Locate the cell with the specified text and output its [x, y] center coordinate. 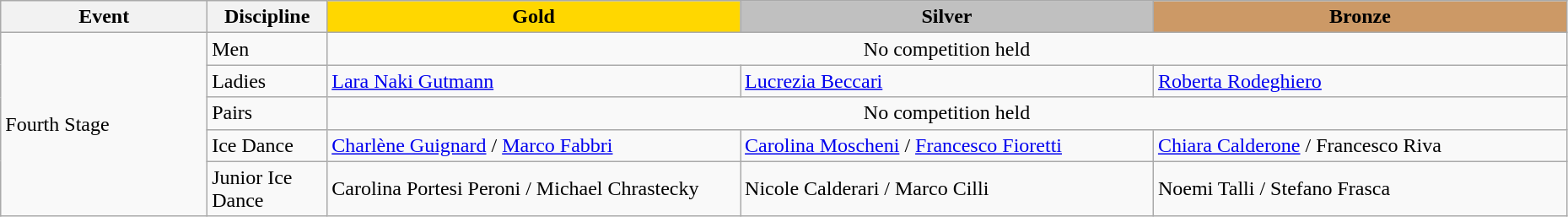
Junior Ice Dance [267, 189]
Noemi Talli / Stefano Frasca [1360, 189]
Ice Dance [267, 145]
Pairs [267, 113]
Nicole Calderari / Marco Cilli [947, 189]
Discipline [267, 17]
Carolina Portesi Peroni / Michael Chrastecky [534, 189]
Lucrezia Beccari [947, 81]
Charlène Guignard / Marco Fabbri [534, 145]
Roberta Rodeghiero [1360, 81]
Lara Naki Gutmann [534, 81]
Men [267, 49]
Gold [534, 17]
Carolina Moscheni / Francesco Fioretti [947, 145]
Ladies [267, 81]
Fourth Stage [105, 125]
Bronze [1360, 17]
Chiara Calderone / Francesco Riva [1360, 145]
Silver [947, 17]
Event [105, 17]
